Identify which cell holds the provided text, then report its (X, Y) central coordinate. 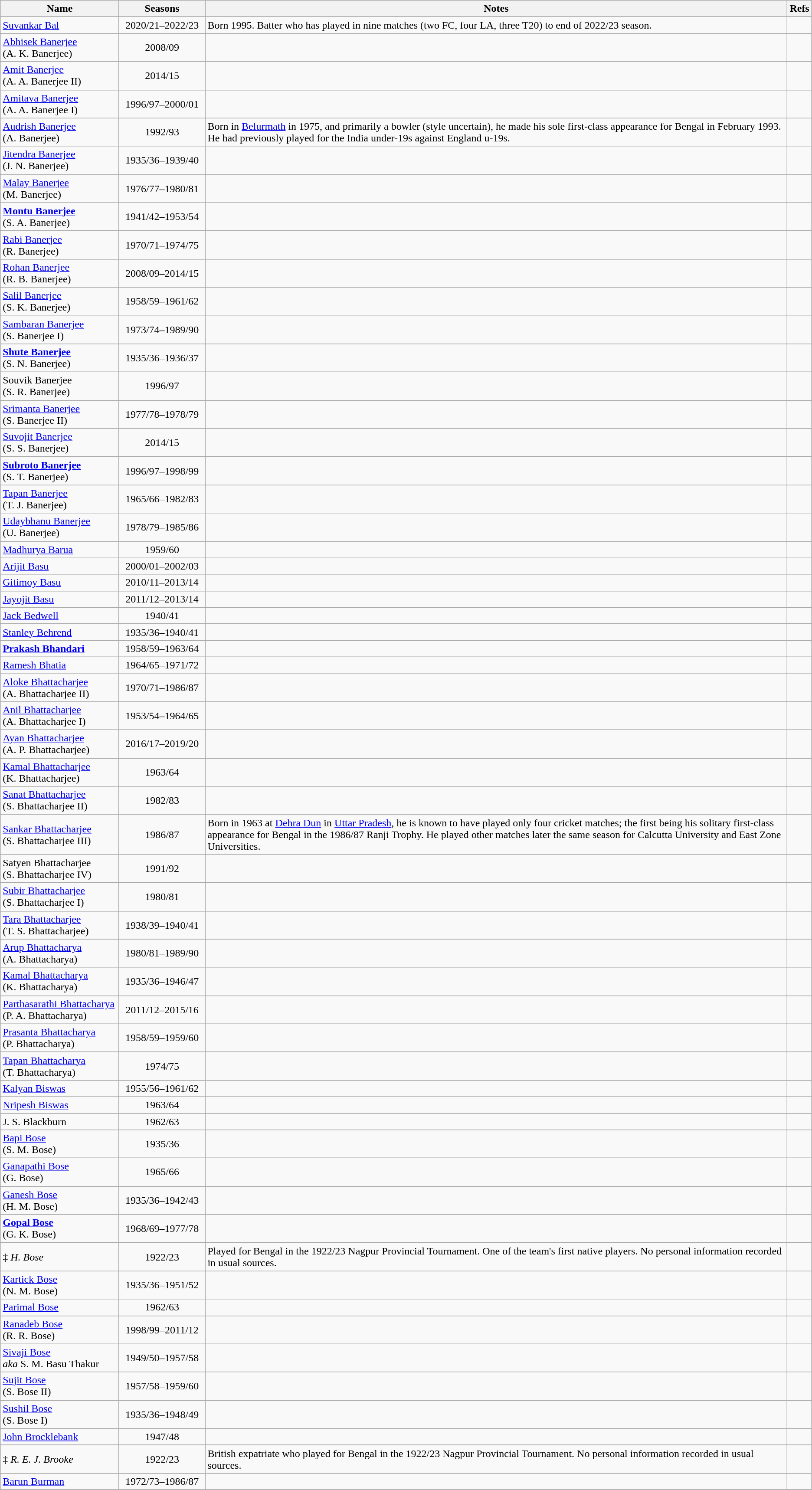
Subroto Banerjee(S. T. Banerjee) (60, 471)
2000/01–2002/03 (162, 566)
Refs (799, 9)
Tapan Bhattacharya(T. Bhattacharya) (60, 1066)
Ayan Bhattacharjee(A. P. Bhattacharjee) (60, 744)
1935/36–1942/43 (162, 1201)
Abhisek Banerjee(A. K. Banerjee) (60, 48)
1958/59–1959/60 (162, 1038)
Kamal Bhattacharya(K. Bhattacharya) (60, 981)
1935/36–1939/40 (162, 160)
Salil Banerjee(S. K. Banerjee) (60, 301)
1977/78–1978/79 (162, 415)
Rohan Banerjee(R. B. Banerjee) (60, 273)
Tapan Banerjee(T. J. Banerjee) (60, 499)
2010/11–2013/14 (162, 583)
Tara Bhattacharjee(T. S. Bhattacharjee) (60, 925)
1970/71–1986/87 (162, 687)
Srimanta Banerjee(S. Banerjee II) (60, 415)
Sambaran Banerjee(S. Banerjee I) (60, 330)
1986/87 (162, 835)
Malay Banerjee(M. Banerjee) (60, 188)
Sushil Bose(S. Bose I) (60, 1414)
Seasons (162, 9)
1935/36–1940/41 (162, 632)
Audrish Banerjee(A. Banerjee) (60, 132)
Jack Bedwell (60, 616)
Suvankar Bal (60, 25)
Parthasarathi Bhattacharya(P. A. Bhattacharya) (60, 1010)
Aloke Bhattacharjee(A. Bhattacharjee II) (60, 687)
1964/65–1971/72 (162, 665)
British expatriate who played for Bengal in the 1922/23 Nagpur Provincial Tournament. No personal information recorded in usual sources. (496, 1459)
2008/09–2014/15 (162, 273)
1980/81 (162, 897)
Sujit Bose(S. Bose II) (60, 1386)
1991/92 (162, 868)
Arup Bhattacharya(A. Bhattacharya) (60, 953)
Sankar Bhattacharjee(S. Bhattacharjee III) (60, 835)
Udaybhanu Banerjee(U. Banerjee) (60, 527)
1965/66–1982/83 (162, 499)
Subir Bhattacharjee(S. Bhattacharjee I) (60, 897)
1972/73–1986/87 (162, 1481)
1941/42–1953/54 (162, 217)
1980/81–1989/90 (162, 953)
1935/36–1936/37 (162, 358)
1974/75 (162, 1066)
Ganapathi Bose(G. Bose) (60, 1172)
Suvojit Banerjee(S. S. Banerjee) (60, 442)
1982/83 (162, 801)
1965/66 (162, 1172)
1958/59–1961/62 (162, 301)
1996/97–1998/99 (162, 471)
1935/36–1951/52 (162, 1285)
1968/69–1977/78 (162, 1228)
2008/09 (162, 48)
1992/93 (162, 132)
1940/41 (162, 616)
Satyen Bhattacharjee(S. Bhattacharjee IV) (60, 868)
1935/36–1946/47 (162, 981)
Ranadeb Bose(R. R. Bose) (60, 1330)
Name (60, 9)
Parimal Bose (60, 1307)
Nripesh Biswas (60, 1105)
1958/59–1963/64 (162, 648)
Montu Banerjee(S. A. Banerjee) (60, 217)
1935/36 (162, 1144)
Shute Banerjee(S. N. Banerjee) (60, 358)
Arijit Basu (60, 566)
Sanat Bhattacharjee(S. Bhattacharjee II) (60, 801)
Jayojit Basu (60, 599)
Bapi Bose(S. M. Bose) (60, 1144)
‡ R. E. J. Brooke (60, 1459)
1957/58–1959/60 (162, 1386)
1938/39–1940/41 (162, 925)
Jitendra Banerjee(J. N. Banerjee) (60, 160)
Barun Burman (60, 1481)
2011/12–2013/14 (162, 599)
1970/71–1974/75 (162, 245)
John Brocklebank (60, 1437)
‡ H. Bose (60, 1257)
Prasanta Bhattacharya(P. Bhattacharya) (60, 1038)
1978/79–1985/86 (162, 527)
2016/17–2019/20 (162, 744)
Sivaji Boseaka S. M. Basu Thakur (60, 1358)
Kalyan Biswas (60, 1088)
1996/97–2000/01 (162, 104)
Prakash Bhandari (60, 648)
1973/74–1989/90 (162, 330)
Born 1995. Batter who has played in nine matches (two FC, four LA, three T20) to end of 2022/23 season. (496, 25)
1998/99–2011/12 (162, 1330)
Souvik Banerjee(S. R. Banerjee) (60, 386)
Notes (496, 9)
Amit Banerjee(A. A. Banerjee II) (60, 75)
1947/48 (162, 1437)
1976/77–1980/81 (162, 188)
Stanley Behrend (60, 632)
Kamal Bhattacharjee(K. Bhattacharjee) (60, 772)
Amitava Banerjee(A. A. Banerjee I) (60, 104)
Rabi Banerjee(R. Banerjee) (60, 245)
Gitimoy Basu (60, 583)
Anil Bhattacharjee(A. Bhattacharjee I) (60, 716)
Ganesh Bose(H. M. Bose) (60, 1201)
Madhurya Barua (60, 550)
1996/97 (162, 386)
2011/12–2015/16 (162, 1010)
1935/36–1948/49 (162, 1414)
1959/60 (162, 550)
1955/56–1961/62 (162, 1088)
Gopal Bose(G. K. Bose) (60, 1228)
1949/50–1957/58 (162, 1358)
1953/54–1964/65 (162, 716)
Ramesh Bhatia (60, 665)
J. S. Blackburn (60, 1121)
Kartick Bose(N. M. Bose) (60, 1285)
2020/21–2022/23 (162, 25)
